Scan for the cell matching the given text and deliver its (x, y) coordinate at center. 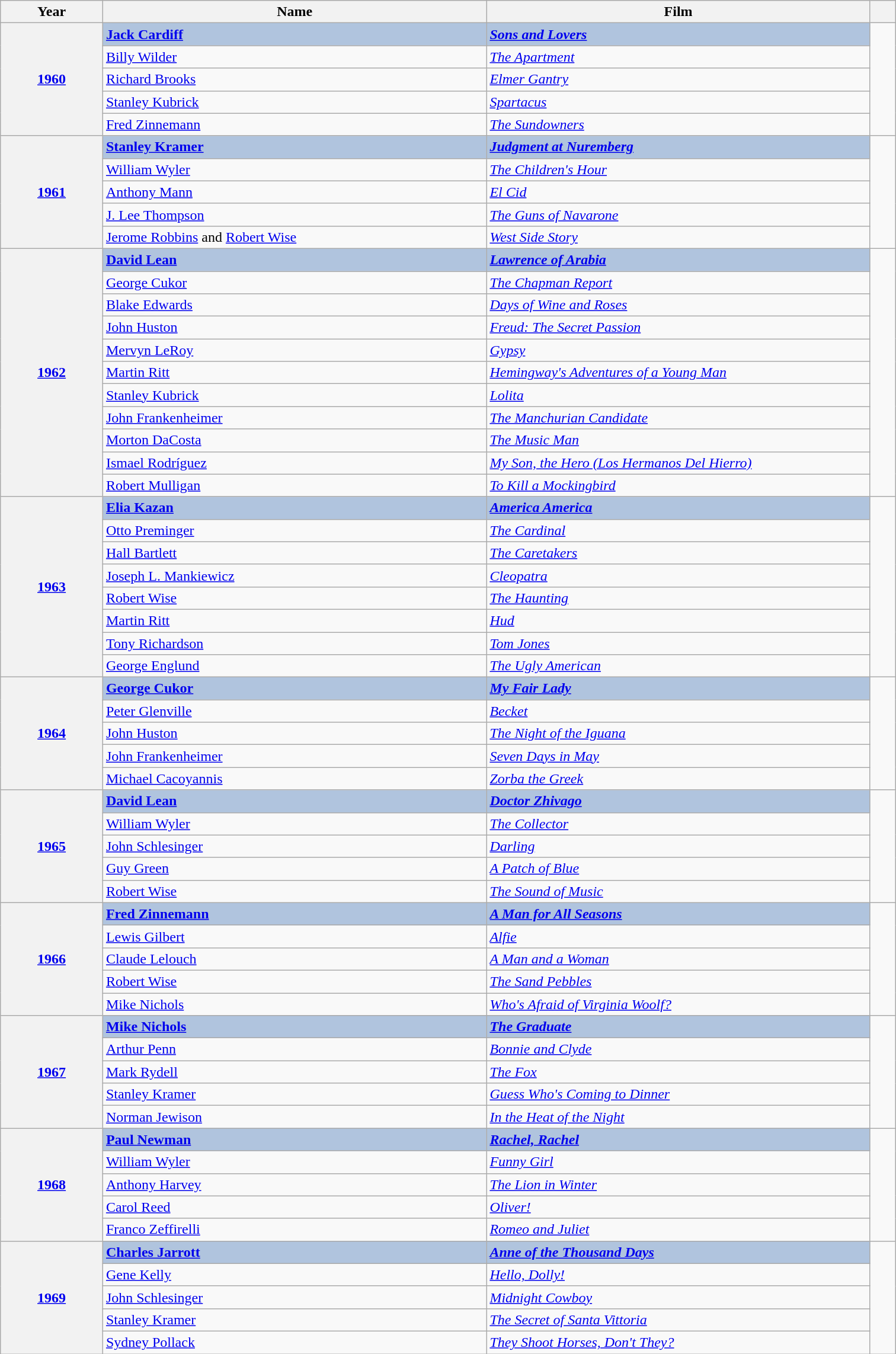
Funny Girl (678, 1162)
El Cid (678, 192)
Peter Glenville (294, 711)
Film (678, 12)
The Lion in Winter (678, 1185)
The Collector (678, 824)
1960 (52, 79)
1966 (52, 959)
Hud (678, 620)
1969 (52, 1297)
1968 (52, 1185)
1962 (52, 372)
Anthony Harvey (294, 1185)
Paul Newman (294, 1139)
Darling (678, 846)
A Man for All Seasons (678, 914)
Seven Days in May (678, 756)
The Guns of Navarone (678, 215)
1963 (52, 587)
Jerome Robbins and Robert Wise (294, 237)
Days of Wine and Roses (678, 305)
Sons and Lovers (678, 34)
Joseph L. Mankiewicz (294, 575)
My Son, the Hero (Los Hermanos Del Hierro) (678, 463)
The Music Man (678, 440)
The Sand Pebbles (678, 981)
Hemingway's Adventures of a Young Man (678, 373)
Spartacus (678, 102)
Rachel, Rachel (678, 1139)
Doctor Zhivago (678, 801)
Tony Richardson (294, 643)
Guy Green (294, 869)
Anthony Mann (294, 192)
Sydney Pollack (294, 1342)
Alfie (678, 936)
Morton DaCosta (294, 440)
Elia Kazan (294, 508)
The Cardinal (678, 530)
Lawrence of Arabia (678, 260)
1964 (52, 734)
To Kill a Mockingbird (678, 485)
Name (294, 12)
Lolita (678, 395)
Lewis Gilbert (294, 936)
The Night of the Iguana (678, 734)
Michael Cacoyannis (294, 779)
Franco Zeffirelli (294, 1230)
Ismael Rodríguez (294, 463)
Otto Preminger (294, 530)
1965 (52, 846)
Freud: The Secret Passion (678, 328)
Romeo and Juliet (678, 1230)
Hall Bartlett (294, 553)
Claude Lelouch (294, 959)
The Caretakers (678, 553)
In the Heat of the Night (678, 1117)
A Man and a Woman (678, 959)
The Graduate (678, 1027)
Gene Kelly (294, 1275)
Carol Reed (294, 1207)
They Shoot Horses, Don't They? (678, 1342)
The Fox (678, 1072)
1967 (52, 1072)
Guess Who's Coming to Dinner (678, 1094)
Oliver! (678, 1207)
Robert Mulligan (294, 485)
Judgment at Nuremberg (678, 147)
Who's Afraid of Virginia Woolf? (678, 1004)
The Secret of Santa Vittoria (678, 1320)
Charles Jarrott (294, 1252)
Hello, Dolly! (678, 1275)
Norman Jewison (294, 1117)
Mervyn LeRoy (294, 350)
George Englund (294, 666)
The Sundowners (678, 124)
West Side Story (678, 237)
The Chapman Report (678, 283)
The Sound of Music (678, 891)
A Patch of Blue (678, 869)
Cleopatra (678, 575)
The Haunting (678, 598)
The Apartment (678, 57)
1961 (52, 192)
My Fair Lady (678, 689)
Blake Edwards (294, 305)
Elmer Gantry (678, 79)
Midnight Cowboy (678, 1297)
Gypsy (678, 350)
Arthur Penn (294, 1049)
Bonnie and Clyde (678, 1049)
America America (678, 508)
The Ugly American (678, 666)
The Children's Hour (678, 169)
Jack Cardiff (294, 34)
Becket (678, 711)
Richard Brooks (294, 79)
Anne of the Thousand Days (678, 1252)
The Manchurian Candidate (678, 418)
Tom Jones (678, 643)
J. Lee Thompson (294, 215)
Billy Wilder (294, 57)
Zorba the Greek (678, 779)
Year (52, 12)
Mark Rydell (294, 1072)
